Determine the [X, Y] coordinate at the center of the cell enclosing the given text.  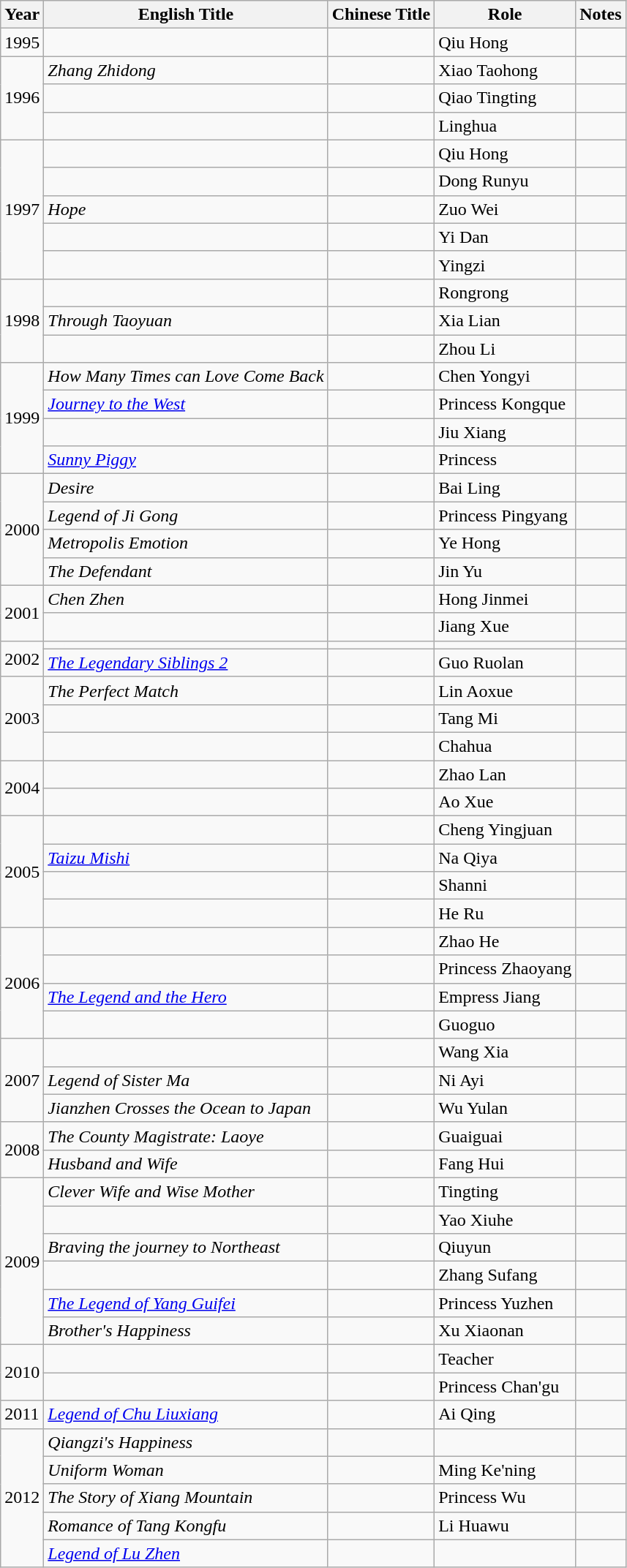
Legend of Chu Liuxiang [186, 1414]
Uniform Woman [186, 1470]
Legend of Lu Zhen [186, 1553]
Husband and Wife [186, 1164]
Fang Hui [505, 1164]
Xia Lian [505, 320]
Zhou Li [505, 349]
How Many Times can Love Come Back [186, 377]
Empress Jiang [505, 997]
English Title [186, 15]
The Perfect Match [186, 690]
Through Taoyuan [186, 320]
The Legendary Siblings 2 [186, 663]
Hope [186, 209]
Ye Hong [505, 543]
The Legend of Yang Guifei [186, 1303]
Legend of Sister Ma [186, 1080]
Princess Pingyang [505, 516]
2012 [22, 1498]
He Ru [505, 913]
Chinese Title [381, 15]
2007 [22, 1080]
Shanni [505, 886]
Role [505, 15]
Jianzhen Crosses the Ocean to Japan [186, 1108]
Zhao Lan [505, 774]
Taizu Mishi [186, 858]
Brother's Happiness [186, 1331]
Chen Zhen [186, 599]
Guoguo [505, 1025]
Legend of Ji Gong [186, 516]
Ao Xue [505, 802]
2001 [22, 613]
Clever Wife and Wise Mother [186, 1191]
1998 [22, 320]
Ai Qing [505, 1414]
2000 [22, 529]
Cheng Yingjuan [505, 830]
Dong Runyu [505, 181]
Qiuyun [505, 1248]
Princess Yuzhen [505, 1303]
Teacher [505, 1359]
Zhao He [505, 941]
Guo Ruolan [505, 663]
Zhang Zhidong [186, 70]
Ni Ayi [505, 1080]
Tang Mi [505, 718]
2002 [22, 658]
Ming Ke'ning [505, 1470]
Jiang Xue [505, 627]
Qiao Tingting [505, 98]
1995 [22, 42]
2005 [22, 872]
Li Huawu [505, 1526]
Desire [186, 488]
Wang Xia [505, 1052]
2008 [22, 1150]
Lin Aoxue [505, 690]
Wu Yulan [505, 1108]
Sunny Piggy [186, 460]
Jiu Xiang [505, 432]
2003 [22, 718]
Chen Yongyi [505, 377]
1997 [22, 209]
Yi Dan [505, 237]
Rongrong [505, 293]
Bai Ling [505, 488]
2004 [22, 788]
1999 [22, 418]
Na Qiya [505, 858]
Yao Xiuhe [505, 1219]
Princess Chan'gu [505, 1387]
Romance of Tang Kongfu [186, 1526]
Metropolis Emotion [186, 543]
Princess [505, 460]
Xu Xiaonan [505, 1331]
Linghua [505, 126]
Notes [601, 15]
Princess Wu [505, 1498]
Xiao Taohong [505, 70]
Braving the journey to Northeast [186, 1248]
Tingting [505, 1191]
The Defendant [186, 571]
Yingzi [505, 265]
Year [22, 15]
2010 [22, 1373]
Jin Yu [505, 571]
Guaiguai [505, 1136]
Qiangzi's Happiness [186, 1442]
The County Magistrate: Laoye [186, 1136]
1996 [22, 98]
Journey to the West [186, 404]
Zuo Wei [505, 209]
Hong Jinmei [505, 599]
Zhang Sufang [505, 1275]
The Legend and the Hero [186, 997]
Chahua [505, 746]
The Story of Xiang Mountain [186, 1498]
2011 [22, 1414]
2006 [22, 983]
Princess Kongque [505, 404]
2009 [22, 1261]
Princess Zhaoyang [505, 969]
